For the text-containing cell, return its midpoint in (x, y) coordinate format. 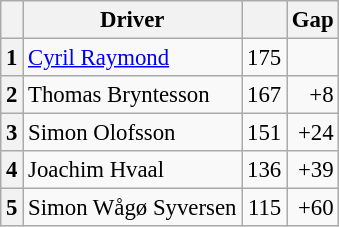
Gap (312, 20)
+60 (312, 208)
175 (264, 58)
167 (264, 95)
Simon Wågø Syversen (132, 208)
115 (264, 208)
136 (264, 170)
5 (12, 208)
Simon Olofsson (132, 133)
3 (12, 133)
Driver (132, 20)
1 (12, 58)
Joachim Hvaal (132, 170)
+8 (312, 95)
Cyril Raymond (132, 58)
+39 (312, 170)
+24 (312, 133)
4 (12, 170)
2 (12, 95)
Thomas Bryntesson (132, 95)
151 (264, 133)
